Determine the [X, Y] coordinate at the center of the cell enclosing the given text.  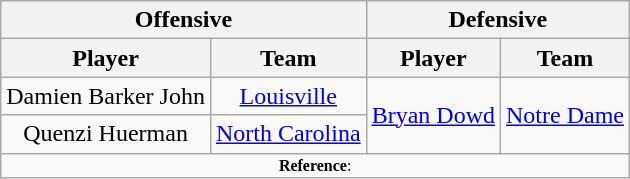
Louisville [288, 96]
Reference: [316, 165]
North Carolina [288, 134]
Offensive [184, 20]
Notre Dame [566, 115]
Defensive [498, 20]
Damien Barker John [106, 96]
Bryan Dowd [433, 115]
Quenzi Huerman [106, 134]
